Pinpoint the cell where the given text exists, returning its (X, Y) midpoint coordinate. 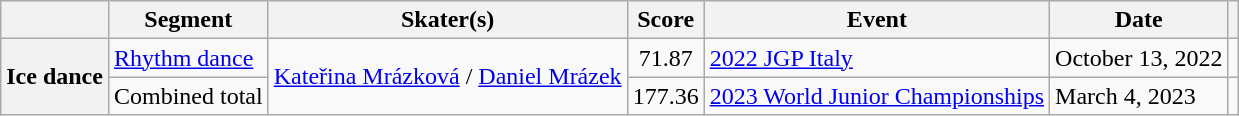
October 13, 2022 (1139, 58)
2022 JGP Italy (876, 58)
Kateřina Mrázková / Daniel Mrázek (448, 77)
Segment (188, 20)
Ice dance (55, 77)
March 4, 2023 (1139, 96)
Date (1139, 20)
Event (876, 20)
177.36 (666, 96)
2023 World Junior Championships (876, 96)
Skater(s) (448, 20)
Rhythm dance (188, 58)
71.87 (666, 58)
Score (666, 20)
Combined total (188, 96)
